Extract the [x, y] coordinate from the center of the cell holding the provided text.  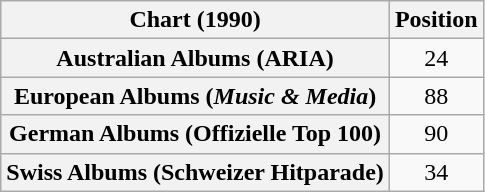
Position [436, 20]
90 [436, 134]
88 [436, 96]
European Albums (Music & Media) [196, 96]
Chart (1990) [196, 20]
German Albums (Offizielle Top 100) [196, 134]
34 [436, 172]
Australian Albums (ARIA) [196, 58]
24 [436, 58]
Swiss Albums (Schweizer Hitparade) [196, 172]
